Return the (x, y) coordinate for the center point of the cell that contains the specified text.  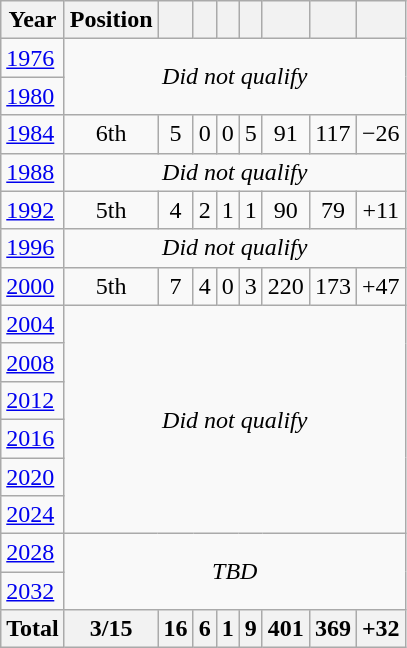
1988 (33, 172)
6th (111, 134)
+11 (380, 210)
9 (250, 629)
1980 (33, 96)
2004 (33, 324)
117 (332, 134)
+47 (380, 286)
173 (332, 286)
2008 (33, 362)
2020 (33, 477)
−26 (380, 134)
1996 (33, 248)
2028 (33, 553)
1992 (33, 210)
1976 (33, 58)
3 (250, 286)
+32 (380, 629)
2000 (33, 286)
Position (111, 20)
7 (176, 286)
91 (286, 134)
Total (33, 629)
401 (286, 629)
2024 (33, 515)
16 (176, 629)
2032 (33, 591)
3/15 (111, 629)
2 (204, 210)
Year (33, 20)
2012 (33, 400)
79 (332, 210)
1984 (33, 134)
220 (286, 286)
90 (286, 210)
2016 (33, 438)
6 (204, 629)
369 (332, 629)
TBD (234, 572)
